Extract the (X, Y) coordinate from the center of the cell holding the provided text.  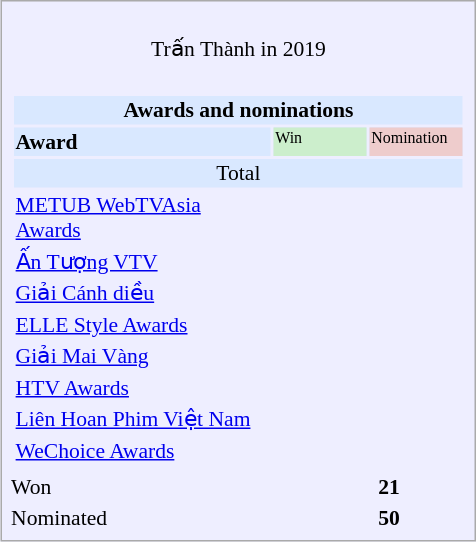
Giải Mai Vàng (142, 356)
Giải Cánh diều (142, 293)
Awards and nominations (238, 110)
Total (238, 173)
Award (142, 141)
Liên Hoan Phim Việt Nam (142, 419)
50 (422, 518)
ELLE Style Awards (142, 324)
21 (422, 486)
METUB WebTVAsia Awards (142, 217)
Won (192, 486)
Trấn Thành in 2019 (239, 36)
Nominated (192, 518)
WeChoice Awards (142, 450)
Nomination (416, 141)
HTV Awards (142, 387)
Ấn Tượng VTV (142, 261)
Win (320, 141)
